Pinpoint the cell where the given text exists, returning its [x, y] midpoint coordinate. 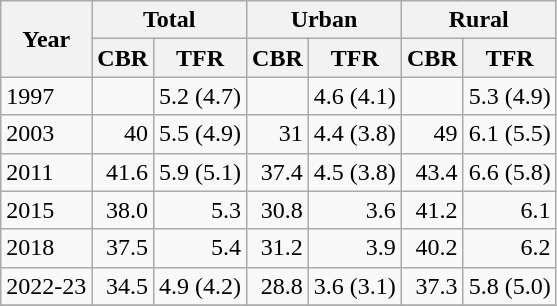
41.2 [432, 210]
28.8 [278, 286]
5.3 [200, 210]
3.6 (3.1) [354, 286]
34.5 [123, 286]
2003 [46, 134]
5.2 (4.7) [200, 96]
6.6 (5.8) [510, 172]
37.4 [278, 172]
6.1 (5.5) [510, 134]
38.0 [123, 210]
49 [432, 134]
40.2 [432, 248]
41.6 [123, 172]
5.9 (5.1) [200, 172]
3.6 [354, 210]
4.5 (3.8) [354, 172]
4.4 (3.8) [354, 134]
Year [46, 39]
6.2 [510, 248]
43.4 [432, 172]
Urban [324, 20]
Total [170, 20]
2018 [46, 248]
1997 [46, 96]
Rural [478, 20]
2011 [46, 172]
4.6 (4.1) [354, 96]
37.5 [123, 248]
5.4 [200, 248]
2015 [46, 210]
30.8 [278, 210]
4.9 (4.2) [200, 286]
5.5 (4.9) [200, 134]
31.2 [278, 248]
5.3 (4.9) [510, 96]
2022-23 [46, 286]
40 [123, 134]
6.1 [510, 210]
3.9 [354, 248]
37.3 [432, 286]
31 [278, 134]
5.8 (5.0) [510, 286]
